Output the (X, Y) coordinate of the center of the cell containing the given text.  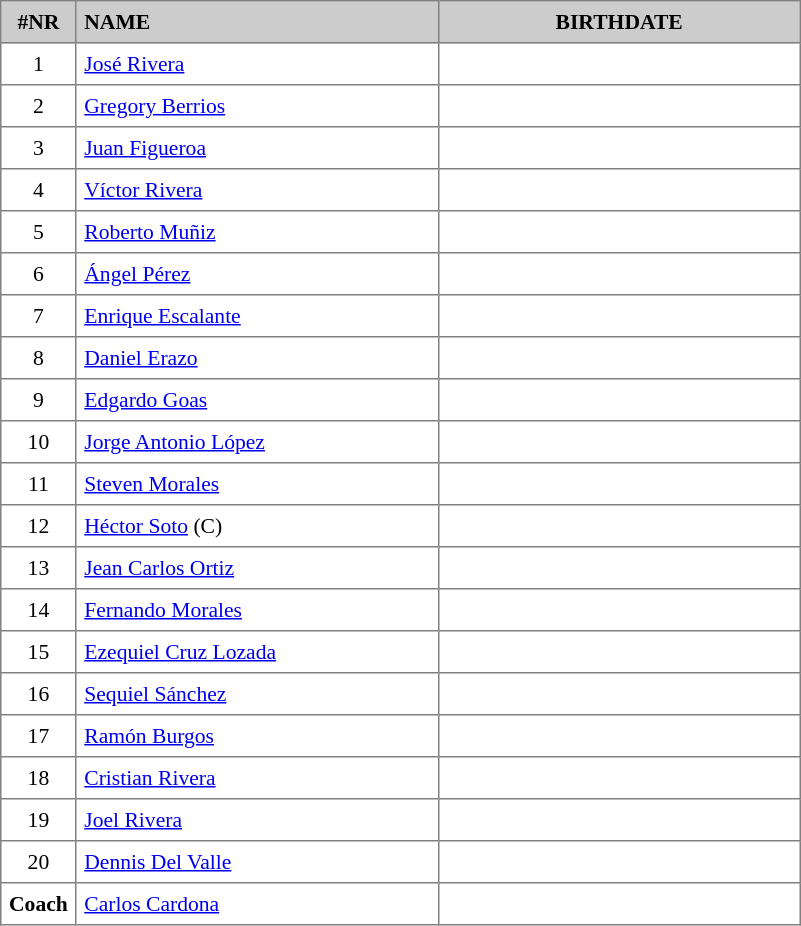
Cristian Rivera (257, 778)
Carlos Cardona (257, 904)
6 (38, 274)
Ángel Pérez (257, 274)
2 (38, 106)
11 (38, 484)
14 (38, 610)
17 (38, 736)
10 (38, 442)
Dennis Del Valle (257, 862)
Fernando Morales (257, 610)
15 (38, 652)
Roberto Muñiz (257, 232)
9 (38, 400)
18 (38, 778)
1 (38, 64)
20 (38, 862)
Daniel Erazo (257, 358)
NAME (257, 22)
Steven Morales (257, 484)
19 (38, 820)
5 (38, 232)
#NR (38, 22)
12 (38, 526)
Jean Carlos Ortiz (257, 568)
Enrique Escalante (257, 316)
BIRTHDATE (619, 22)
8 (38, 358)
Joel Rivera (257, 820)
Coach (38, 904)
7 (38, 316)
José Rivera (257, 64)
Ezequiel Cruz Lozada (257, 652)
Ramón Burgos (257, 736)
Héctor Soto (C) (257, 526)
16 (38, 694)
Gregory Berrios (257, 106)
Juan Figueroa (257, 148)
13 (38, 568)
3 (38, 148)
Jorge Antonio López (257, 442)
Edgardo Goas (257, 400)
Sequiel Sánchez (257, 694)
Víctor Rivera (257, 190)
4 (38, 190)
